From the cell containing the given text, extract its center point as [x, y] coordinate. 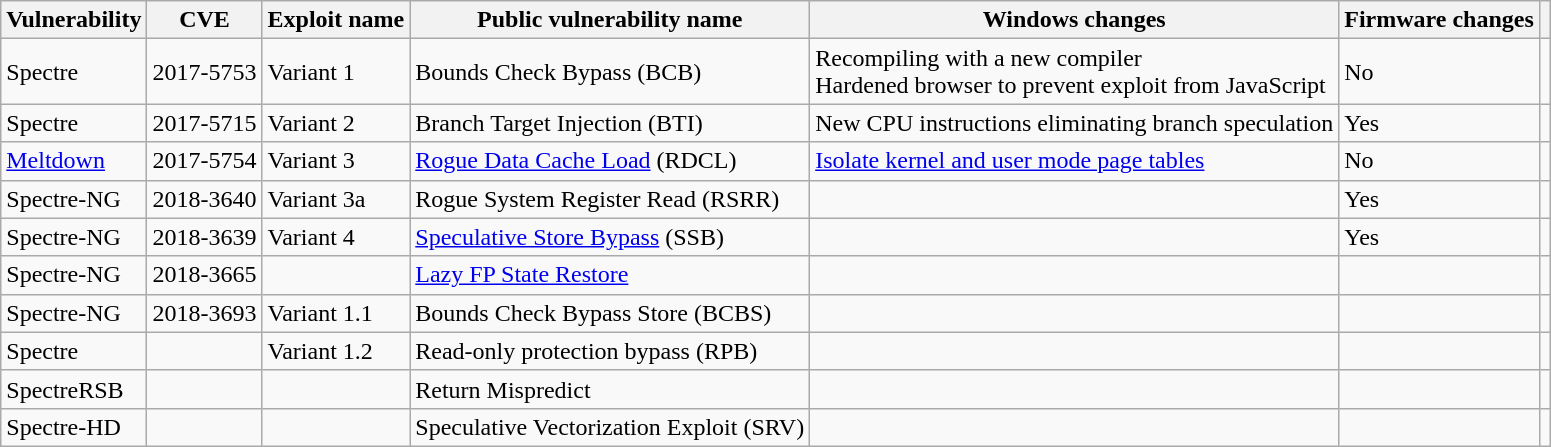
Vulnerability [74, 20]
Variant 3 [336, 161]
2017-5715 [204, 123]
2017-5754 [204, 161]
2018-3639 [204, 237]
Windows changes [1074, 20]
Rogue Data Cache Load (RDCL) [610, 161]
Recompiling with a new compilerHardened browser to prevent exploit from JavaScript [1074, 72]
Read-only protection bypass (RPB) [610, 351]
Isolate kernel and user mode page tables [1074, 161]
Public vulnerability name [610, 20]
Branch Target Injection (BTI) [610, 123]
2017-5753 [204, 72]
2018-3665 [204, 275]
Variant 3a [336, 199]
Bounds Check Bypass Store (BCBS) [610, 313]
Spectre-HD [74, 427]
Return Mispredict [610, 389]
Speculative Store Bypass (SSB) [610, 237]
2018-3693 [204, 313]
Bounds Check Bypass (BCB) [610, 72]
Lazy FP State Restore [610, 275]
Firmware changes [1440, 20]
SpectreRSB [74, 389]
New CPU instructions eliminating branch speculation [1074, 123]
Speculative Vectorization Exploit (SRV) [610, 427]
CVE [204, 20]
Variant 1.2 [336, 351]
Variant 2 [336, 123]
Exploit name [336, 20]
Rogue System Register Read (RSRR) [610, 199]
2018-3640 [204, 199]
Variant 1.1 [336, 313]
Meltdown [74, 161]
Variant 1 [336, 72]
Variant 4 [336, 237]
